For the text-containing cell, return its midpoint in (X, Y) coordinate format. 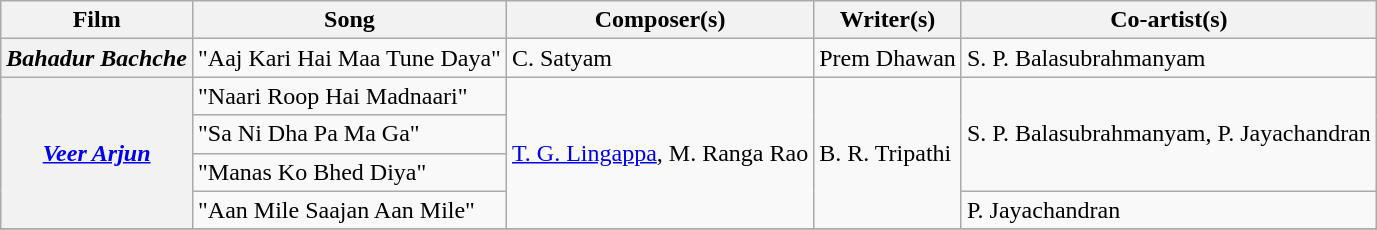
Veer Arjun (97, 153)
"Manas Ko Bhed Diya" (350, 172)
Film (97, 20)
Co-artist(s) (1168, 20)
Writer(s) (888, 20)
B. R. Tripathi (888, 153)
P. Jayachandran (1168, 210)
S. P. Balasubrahmanyam (1168, 58)
"Aan Mile Saajan Aan Mile" (350, 210)
Song (350, 20)
"Sa Ni Dha Pa Ma Ga" (350, 134)
"Naari Roop Hai Madnaari" (350, 96)
Prem Dhawan (888, 58)
T. G. Lingappa, M. Ranga Rao (660, 153)
C. Satyam (660, 58)
"Aaj Kari Hai Maa Tune Daya" (350, 58)
S. P. Balasubrahmanyam, P. Jayachandran (1168, 134)
Bahadur Bachche (97, 58)
Composer(s) (660, 20)
